Locate the cell with the specified text and output its (X, Y) center coordinate. 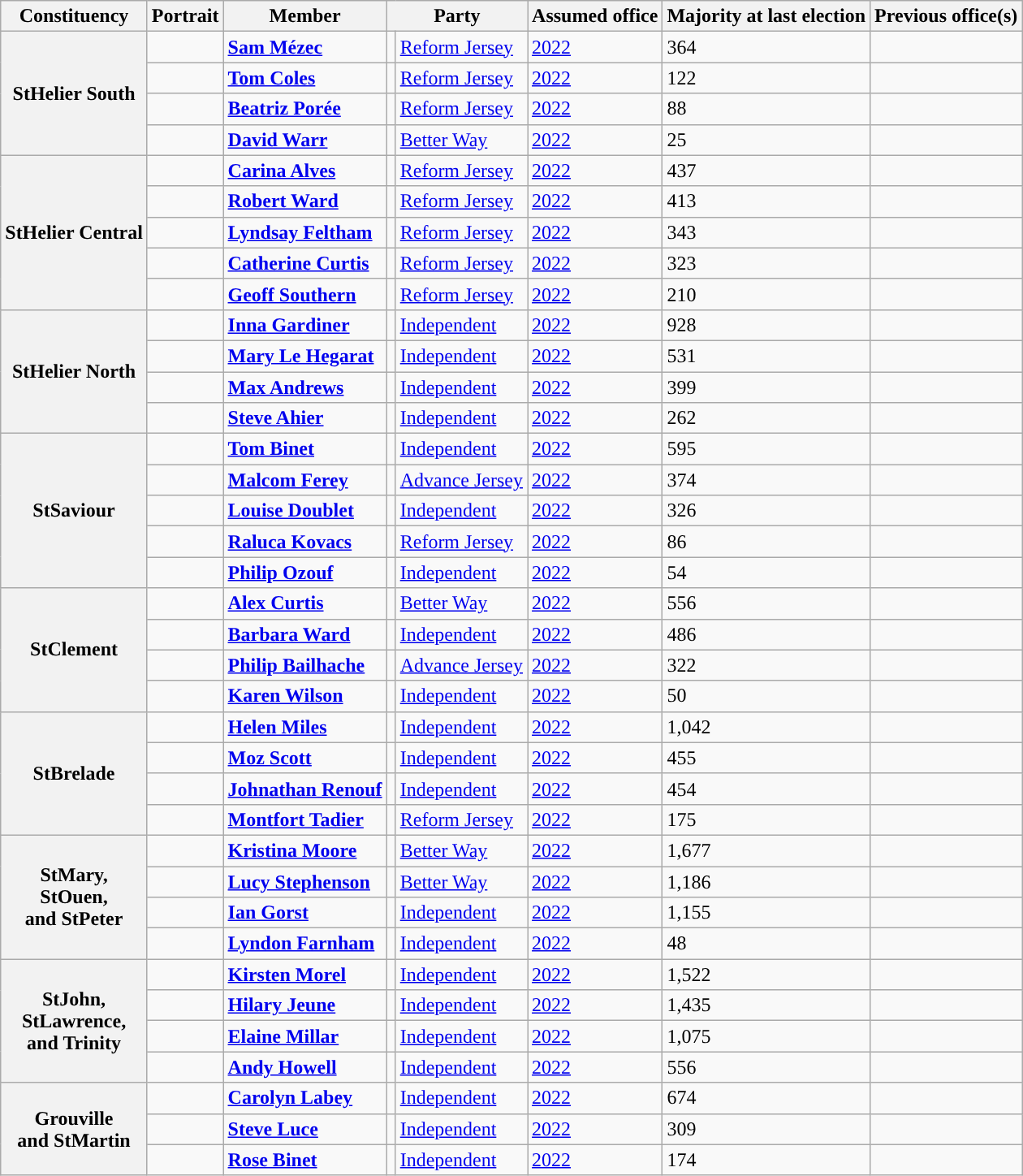
StMary,StOuen,and StPeter (75, 897)
175 (766, 819)
Kristina Moore (305, 850)
StSaviour (75, 511)
Carolyn Labey (305, 1098)
Johnathan Renouf (305, 789)
674 (766, 1098)
Lyndon Farnham (305, 944)
StHelier South (75, 93)
210 (766, 294)
Mary Le Hegarat (305, 356)
Elaine Millar (305, 1036)
StBrelade (75, 773)
50 (766, 696)
Barbara Ward (305, 634)
Carina Alves (305, 171)
Malcom Ferey (305, 480)
Inna Gardiner (305, 325)
Kirsten Morel (305, 975)
86 (766, 542)
1,155 (766, 913)
455 (766, 758)
595 (766, 449)
323 (766, 263)
Geoff Southern (305, 294)
174 (766, 1160)
Helen Miles (305, 727)
Sam Mézec (305, 47)
1,075 (766, 1036)
Philip Ozouf (305, 573)
Tom Coles (305, 78)
Moz Scott (305, 758)
StHelier Central (75, 232)
928 (766, 325)
David Warr (305, 140)
Catherine Curtis (305, 263)
Constituency (75, 16)
Ian Gorst (305, 913)
399 (766, 387)
1,677 (766, 850)
326 (766, 511)
364 (766, 47)
437 (766, 171)
Alex Curtis (305, 603)
Robert Ward (305, 201)
1,435 (766, 1005)
486 (766, 634)
374 (766, 480)
262 (766, 418)
Hilary Jeune (305, 1005)
Raluca Kovacs (305, 542)
Steve Ahier (305, 418)
Beatriz Porée (305, 109)
48 (766, 944)
Rose Binet (305, 1160)
Karen Wilson (305, 696)
54 (766, 573)
Philip Bailhache (305, 665)
1,522 (766, 975)
StClement (75, 650)
Portrait (185, 16)
531 (766, 356)
343 (766, 232)
309 (766, 1129)
322 (766, 665)
Steve Luce (305, 1129)
Max Andrews (305, 387)
Lyndsay Feltham (305, 232)
Andy Howell (305, 1067)
Montfort Tadier (305, 819)
Grouvilleand StMartin (75, 1129)
454 (766, 789)
413 (766, 201)
122 (766, 78)
1,042 (766, 727)
StJohn,StLawrence,and Trinity (75, 1021)
StHelier North (75, 371)
Previous office(s) (947, 16)
88 (766, 109)
Party (456, 16)
Assumed office (595, 16)
1,186 (766, 881)
Lucy Stephenson (305, 881)
25 (766, 140)
Louise Doublet (305, 511)
Tom Binet (305, 449)
Majority at last election (766, 16)
Member (305, 16)
